Scan for the cell matching the given text and deliver its (X, Y) coordinate at center. 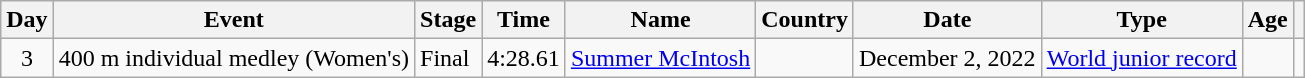
Date (947, 20)
Stage (448, 20)
Country (805, 20)
Age (1268, 20)
400 m individual medley (Women's) (234, 58)
Event (234, 20)
4:28.61 (524, 58)
Day (27, 20)
Name (660, 20)
Time (524, 20)
Final (448, 58)
December 2, 2022 (947, 58)
Summer McIntosh (660, 58)
3 (27, 58)
World junior record (1142, 58)
Type (1142, 20)
